Extract the (X, Y) coordinate from the center of the cell holding the provided text.  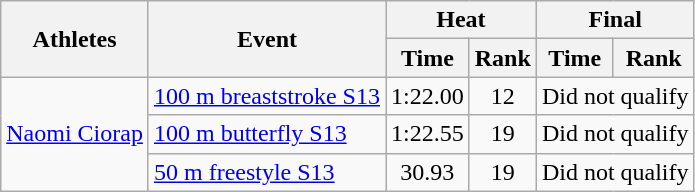
12 (502, 96)
50 m freestyle S13 (266, 172)
1:22.55 (428, 134)
100 m breaststroke S13 (266, 96)
Naomi Ciorap (75, 134)
100 m butterfly S13 (266, 134)
30.93 (428, 172)
Final (615, 20)
Athletes (75, 39)
Heat (462, 20)
1:22.00 (428, 96)
Event (266, 39)
